Find where the given text appears and provide that cell's center as [X, Y] coordinate. 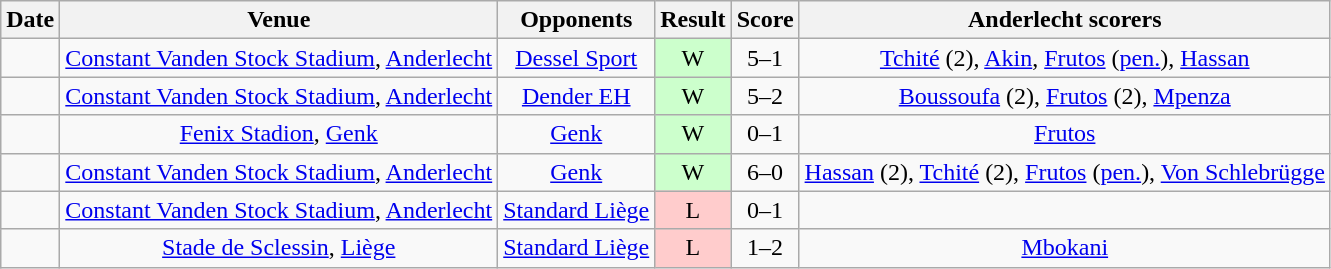
Score [765, 20]
Dessel Sport [576, 58]
Fenix Stadion, Genk [279, 134]
5–1 [765, 58]
Opponents [576, 20]
Stade de Sclessin, Liège [279, 248]
Boussoufa (2), Frutos (2), Mpenza [1064, 96]
Mbokani [1064, 248]
6–0 [765, 172]
Frutos [1064, 134]
Tchité (2), Akin, Frutos (pen.), Hassan [1064, 58]
Hassan (2), Tchité (2), Frutos (pen.), Von Schlebrügge [1064, 172]
Anderlecht scorers [1064, 20]
Dender EH [576, 96]
1–2 [765, 248]
Result [693, 20]
Date [30, 20]
Venue [279, 20]
5–2 [765, 96]
